Search for the cell housing the specified text and yield its [x, y] center coordinate. 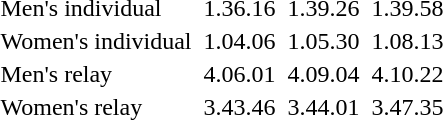
4.06.01 [240, 74]
1.04.06 [240, 41]
4.09.04 [324, 74]
1.05.30 [324, 41]
